Find where the given text appears and provide that cell's center as [x, y] coordinate. 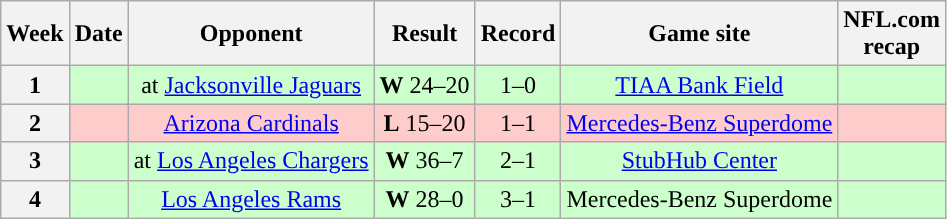
TIAA Bank Field [700, 85]
2 [35, 123]
1 [35, 85]
4 [35, 199]
Game site [700, 34]
1–0 [518, 85]
StubHub Center [700, 161]
Result [424, 34]
W 28–0 [424, 199]
NFL.comrecap [892, 34]
3–1 [518, 199]
Los Angeles Rams [251, 199]
1–1 [518, 123]
at Jacksonville Jaguars [251, 85]
Date [98, 34]
3 [35, 161]
Week [35, 34]
L 15–20 [424, 123]
W 24–20 [424, 85]
Record [518, 34]
at Los Angeles Chargers [251, 161]
2–1 [518, 161]
Arizona Cardinals [251, 123]
Opponent [251, 34]
W 36–7 [424, 161]
